Locate the cell with the specified text and output its [x, y] center coordinate. 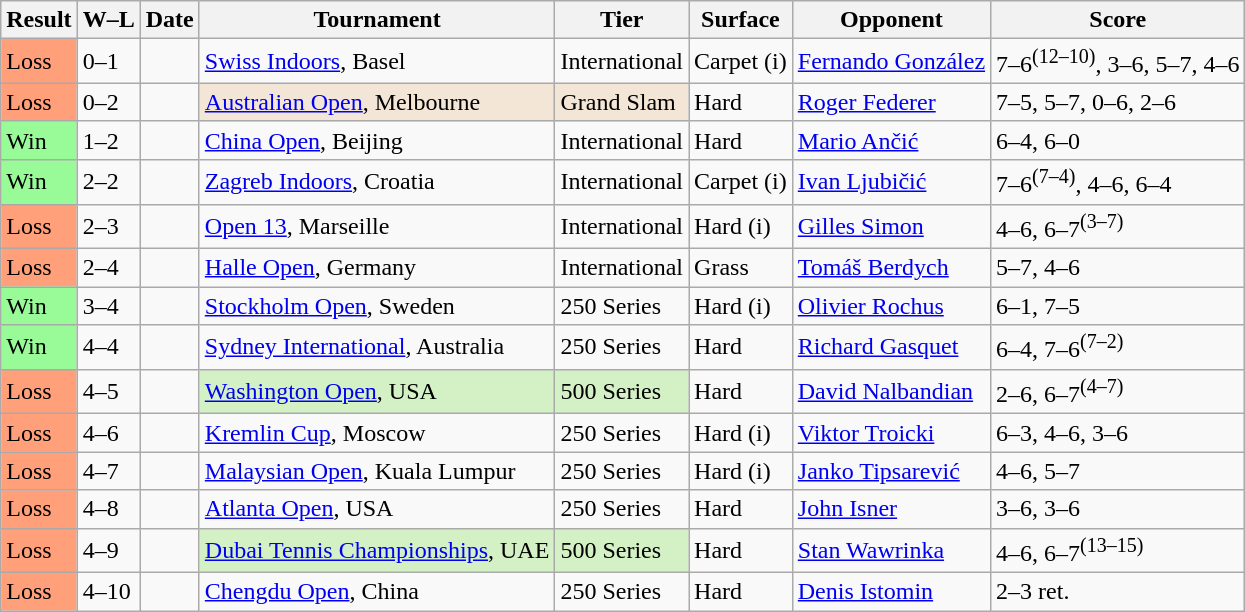
Date [170, 20]
7–5, 5–7, 0–6, 2–6 [1118, 102]
Roger Federer [891, 102]
Stan Wawrinka [891, 550]
4–8 [108, 509]
Zagreb Indoors, Croatia [377, 182]
Malaysian Open, Kuala Lumpur [377, 471]
6–1, 7–5 [1118, 306]
Tomáš Berdych [891, 268]
4–6 [108, 433]
Swiss Indoors, Basel [377, 62]
Tournament [377, 20]
4–10 [108, 592]
4–4 [108, 348]
Open 13, Marseille [377, 226]
2–3 [108, 226]
Richard Gasquet [891, 348]
0–1 [108, 62]
Ivan Ljubičić [891, 182]
2–3 ret. [1118, 592]
China Open, Beijing [377, 140]
7–6(12–10), 3–6, 5–7, 4–6 [1118, 62]
Denis Istomin [891, 592]
Olivier Rochus [891, 306]
Opponent [891, 20]
Tier [622, 20]
3–6, 3–6 [1118, 509]
3–4 [108, 306]
W–L [108, 20]
4–9 [108, 550]
Kremlin Cup, Moscow [377, 433]
5–7, 4–6 [1118, 268]
John Isner [891, 509]
4–6, 6–7(3–7) [1118, 226]
6–3, 4–6, 3–6 [1118, 433]
Surface [741, 20]
Janko Tipsarević [891, 471]
Result [39, 20]
Score [1118, 20]
2–4 [108, 268]
6–4, 6–0 [1118, 140]
Viktor Troicki [891, 433]
Mario Ančić [891, 140]
Stockholm Open, Sweden [377, 306]
Halle Open, Germany [377, 268]
Fernando González [891, 62]
4–5 [108, 392]
1–2 [108, 140]
4–6, 5–7 [1118, 471]
Atlanta Open, USA [377, 509]
Sydney International, Australia [377, 348]
0–2 [108, 102]
2–2 [108, 182]
David Nalbandian [891, 392]
Grass [741, 268]
Australian Open, Melbourne [377, 102]
4–6, 6–7(13–15) [1118, 550]
Gilles Simon [891, 226]
4–7 [108, 471]
2–6, 6–7(4–7) [1118, 392]
Dubai Tennis Championships, UAE [377, 550]
Chengdu Open, China [377, 592]
7–6(7–4), 4–6, 6–4 [1118, 182]
Grand Slam [622, 102]
6–4, 7–6(7–2) [1118, 348]
Washington Open, USA [377, 392]
